Detect which cell encompasses the target text, then output its (X, Y) center coordinate. 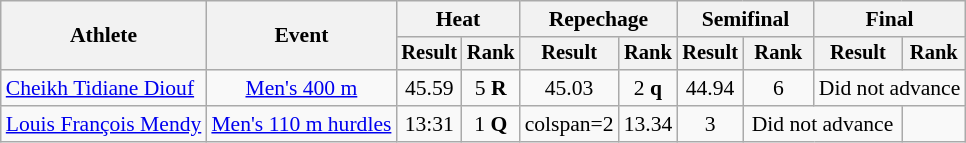
Cheikh Tidiane Diouf (104, 88)
1 Q (491, 124)
5 R (491, 88)
44.94 (710, 88)
13:31 (429, 124)
13.34 (648, 124)
Event (301, 36)
Men's 110 m hurdles (301, 124)
Louis François Mendy (104, 124)
45.03 (570, 88)
3 (710, 124)
Athlete (104, 36)
Repechage (599, 19)
Semifinal (745, 19)
2 q (648, 88)
colspan=2 (570, 124)
Heat (458, 19)
Final (890, 19)
6 (778, 88)
Men's 400 m (301, 88)
45.59 (429, 88)
